Locate the cell with the specified text and output its (x, y) center coordinate. 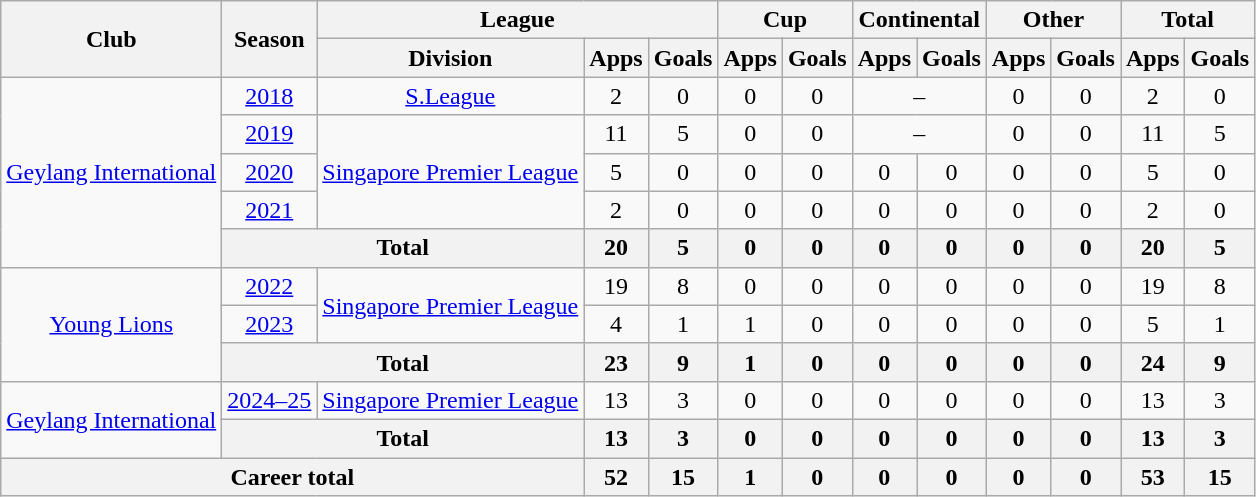
4 (616, 324)
24 (1152, 362)
2019 (270, 134)
2024–25 (270, 400)
Young Lions (112, 324)
Division (450, 58)
Continental (919, 20)
2021 (270, 210)
2023 (270, 324)
Other (1053, 20)
League (518, 20)
Club (112, 39)
23 (616, 362)
53 (1152, 477)
Cup (785, 20)
Career total (292, 477)
S.League (450, 96)
52 (616, 477)
2020 (270, 172)
2022 (270, 286)
2018 (270, 96)
Season (270, 39)
